Return (x, y) of the center of cell containing provided text 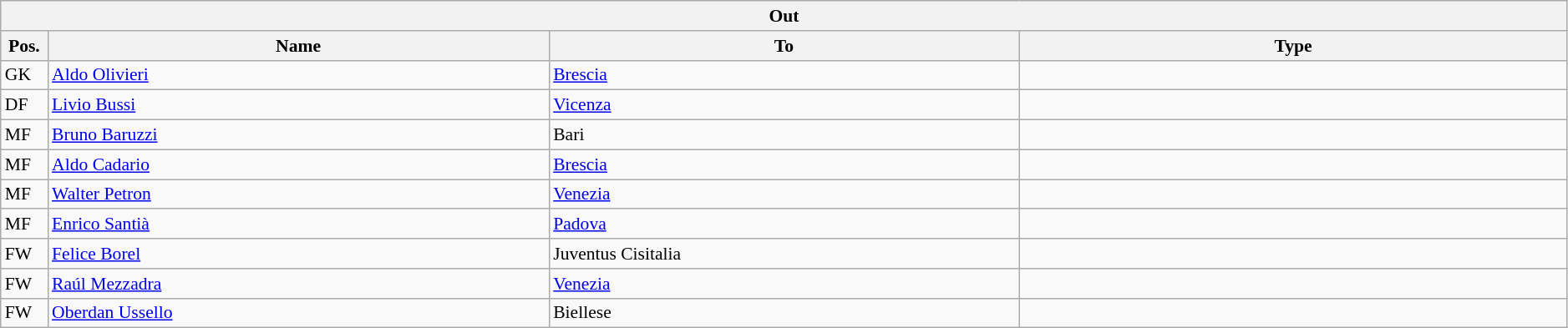
Padova (784, 225)
Pos. (24, 46)
Raúl Mezzadra (298, 284)
Walter Petron (298, 194)
Bari (784, 135)
Livio Bussi (298, 105)
To (784, 46)
Biellese (784, 313)
Vicenza (784, 105)
Aldo Olivieri (298, 75)
Name (298, 46)
DF (24, 105)
Juventus Cisitalia (784, 254)
Felice Borel (298, 254)
Bruno Baruzzi (298, 135)
GK (24, 75)
Aldo Cadario (298, 164)
Oberdan Ussello (298, 313)
Enrico Santià (298, 225)
Type (1293, 46)
Out (784, 16)
